Capture the cell that displays the provided text and extract its [x, y] central coordinate. 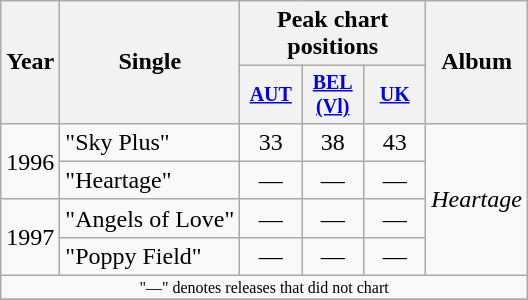
"Sky Plus" [150, 142]
BEL(Vl) [333, 94]
"Angels of Love" [150, 218]
Peak chart positions [333, 34]
"—" denotes releases that did not chart [264, 288]
"Poppy Field" [150, 256]
Album [477, 62]
Single [150, 62]
Year [30, 62]
Heartage [477, 199]
1996 [30, 161]
UK [395, 94]
33 [271, 142]
AUT [271, 94]
38 [333, 142]
"Heartage" [150, 180]
43 [395, 142]
1997 [30, 237]
